Output the [X, Y] coordinate of the center of the cell containing the given text.  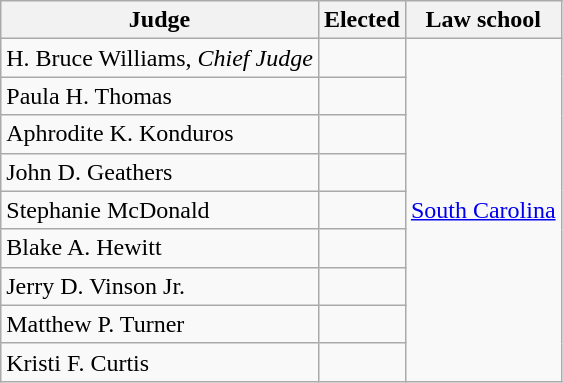
John D. Geathers [160, 172]
Jerry D. Vinson Jr. [160, 286]
Elected [362, 20]
Matthew P. Turner [160, 324]
Stephanie McDonald [160, 210]
Blake A. Hewitt [160, 248]
Paula H. Thomas [160, 96]
Kristi F. Curtis [160, 362]
Law school [483, 20]
Aphrodite K. Konduros [160, 134]
South Carolina [483, 210]
Judge [160, 20]
H. Bruce Williams, Chief Judge [160, 58]
